Capture the cell that displays the provided text and extract its (X, Y) central coordinate. 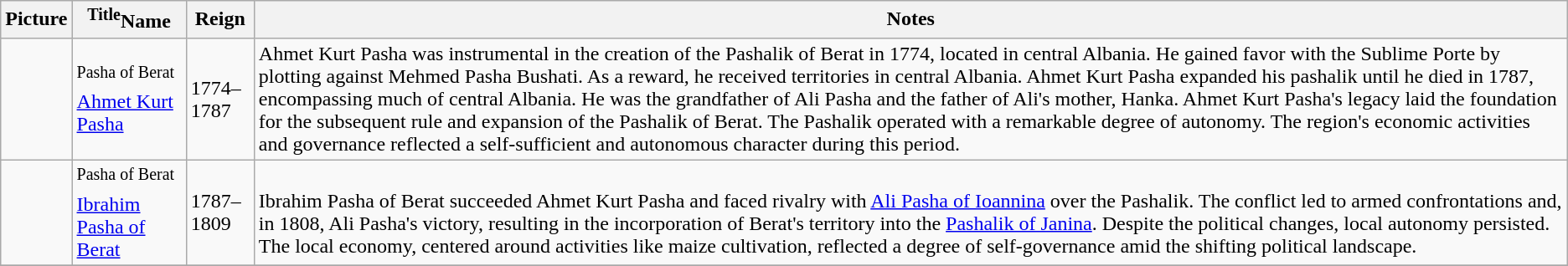
Pasha of BeratIbrahim Pasha of Berat (129, 212)
Pasha of BeratAhmet Kurt Pasha (129, 99)
Notes (910, 20)
1774–1787 (219, 99)
Picture (37, 20)
TitleName (129, 20)
1787–1809 (219, 212)
Reign (219, 20)
